Find where the given text appears and provide that cell's center as (X, Y) coordinate. 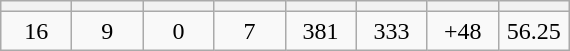
16 (36, 31)
56.25 (534, 31)
9 (108, 31)
333 (392, 31)
7 (250, 31)
0 (178, 31)
+48 (462, 31)
381 (320, 31)
